Detect which cell encompasses the target text, then output its [X, Y] center coordinate. 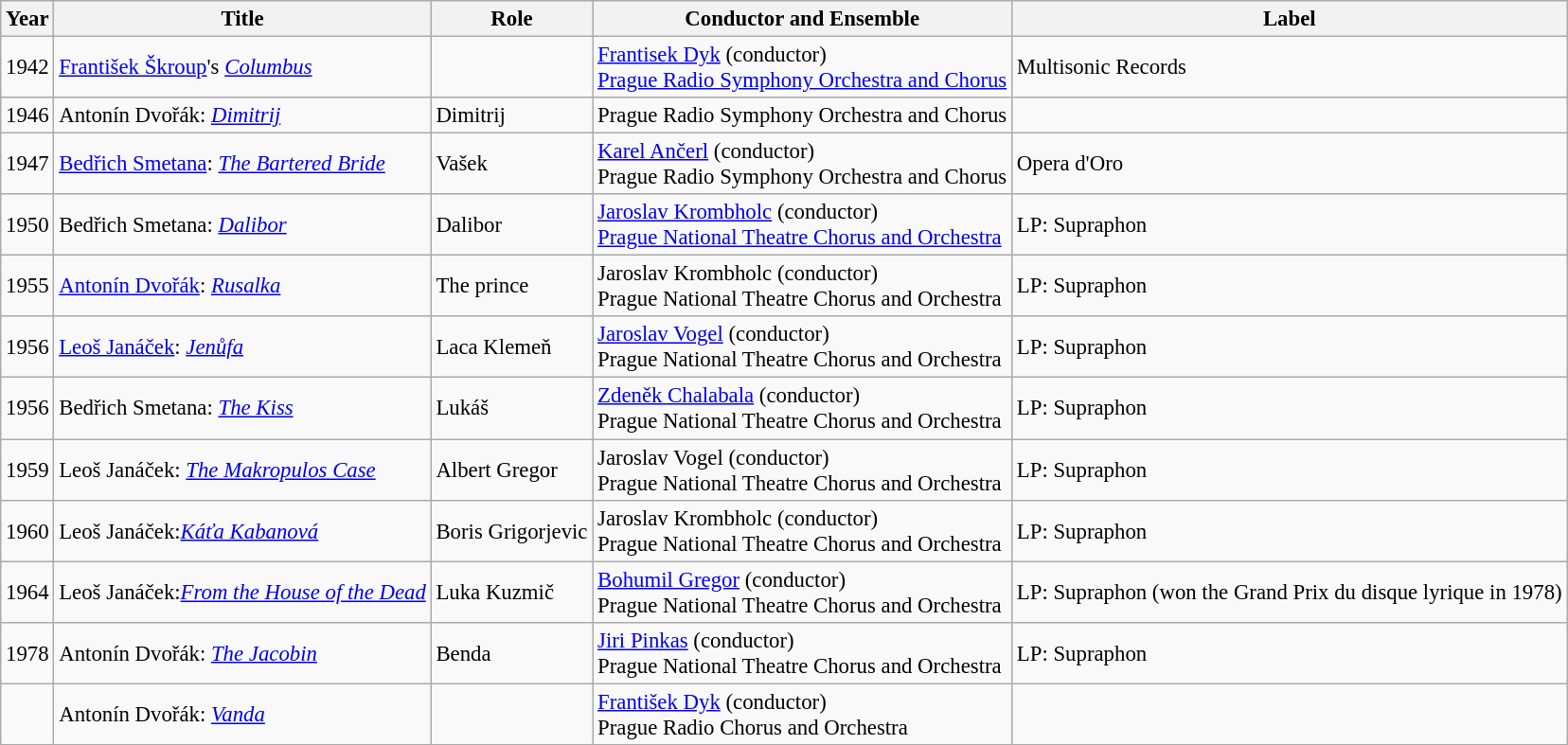
1978 [27, 653]
1964 [27, 593]
Dimitrij [511, 115]
1959 [27, 470]
Antonín Dvořák: Vanda [242, 714]
Boris Grigorjevic [511, 530]
Benda [511, 653]
Luka Kuzmič [511, 593]
The prince [511, 286]
Antonín Dvořák: Rusalka [242, 286]
Label [1290, 19]
1950 [27, 225]
Leoš Janáček: The Makropulos Case [242, 470]
LP: Supraphon (won the Grand Prix du disque lyrique in 1978) [1290, 593]
Prague Radio Symphony Orchestra and Chorus [803, 115]
Karel Ančerl (conductor)Prague Radio Symphony Orchestra and Chorus [803, 165]
1960 [27, 530]
Multisonic Records [1290, 68]
1942 [27, 68]
1946 [27, 115]
Leoš Janáček:From the House of the Dead [242, 593]
Bedřich Smetana: The Kiss [242, 409]
1955 [27, 286]
Dalibor [511, 225]
Bohumil Gregor (conductor)Prague National Theatre Chorus and Orchestra [803, 593]
Title [242, 19]
Vašek [511, 165]
František Škroup's Columbus [242, 68]
Bedřich Smetana: The Bartered Bride [242, 165]
Antonín Dvořák: The Jacobin [242, 653]
František Dyk (conductor)Prague Radio Chorus and Orchestra [803, 714]
Leoš Janáček:Káťa Kabanová [242, 530]
1947 [27, 165]
Lukáš [511, 409]
Year [27, 19]
Zdeněk Chalabala (conductor)Prague National Theatre Chorus and Orchestra [803, 409]
Frantisek Dyk (conductor)Prague Radio Symphony Orchestra and Chorus [803, 68]
Albert Gregor [511, 470]
Antonín Dvořák: Dimitrij [242, 115]
Opera d'Oro [1290, 165]
Leoš Janáček: Jenůfa [242, 346]
Jiri Pinkas (conductor)Prague National Theatre Chorus and Orchestra [803, 653]
Bedřich Smetana: Dalibor [242, 225]
Role [511, 19]
Conductor and Ensemble [803, 19]
Laca Klemeň [511, 346]
